Output the [X, Y] coordinate of the center of the cell containing the given text.  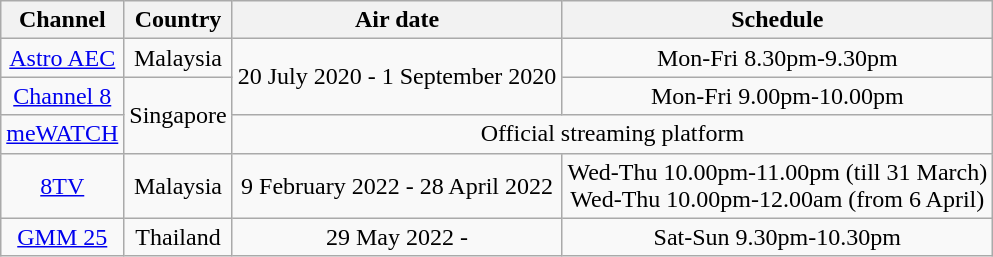
9 February 2022 - 28 April 2022 [397, 186]
29 May 2022 - [397, 237]
GMM 25 [62, 237]
8TV [62, 186]
Country [178, 20]
Mon-Fri 8.30pm-9.30pm [778, 58]
Air date [397, 20]
20 July 2020 - 1 September 2020 [397, 77]
Sat-Sun 9.30pm-10.30pm [778, 237]
Singapore [178, 115]
Mon-Fri 9.00pm-10.00pm [778, 96]
Astro AEC [62, 58]
Official streaming platform [612, 134]
Wed-Thu 10.00pm-11.00pm (till 31 March)Wed-Thu 10.00pm-12.00am (from 6 April) [778, 186]
meWATCH [62, 134]
Channel [62, 20]
Schedule [778, 20]
Thailand [178, 237]
Channel 8 [62, 96]
